From the cell containing the given text, extract its center point as (X, Y) coordinate. 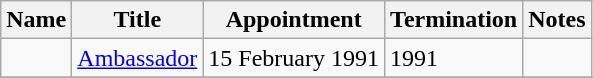
Appointment (294, 20)
Termination (454, 20)
1991 (454, 58)
Title (138, 20)
Notes (557, 20)
Name (36, 20)
15 February 1991 (294, 58)
Ambassador (138, 58)
